Extract the [x, y] coordinate from the center of the cell holding the provided text.  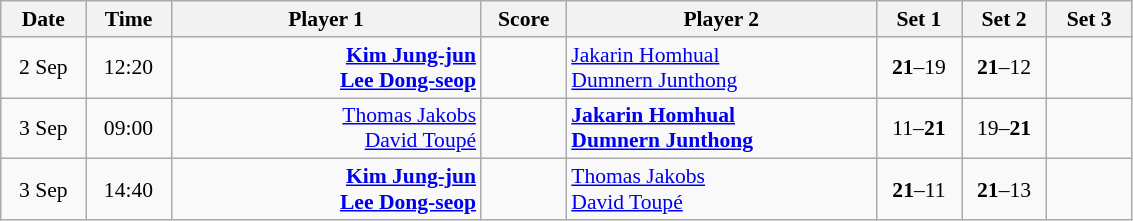
Date [44, 19]
Score [524, 19]
Set 2 [1004, 19]
21–11 [918, 190]
21–13 [1004, 190]
11–21 [918, 128]
19–21 [1004, 128]
Set 3 [1090, 19]
2 Sep [44, 68]
Player 2 [721, 19]
14:40 [128, 190]
Player 1 [326, 19]
21–12 [1004, 68]
21–19 [918, 68]
12:20 [128, 68]
09:00 [128, 128]
Set 1 [918, 19]
Time [128, 19]
